Provide the [x, y] coordinate of the cell's center where the given text is located.  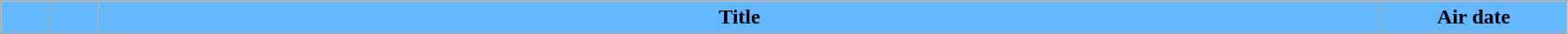
Air date [1474, 17]
Title [740, 17]
